Find where the given text appears and provide that cell's center as [X, Y] coordinate. 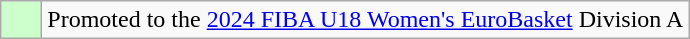
Promoted to the 2024 FIBA U18 Women's EuroBasket Division A [366, 20]
